Identify which cell holds the provided text, then report its [X, Y] central coordinate. 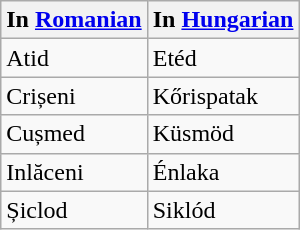
Énlaka [223, 172]
In Romanian [74, 20]
Kőrispatak [223, 96]
Șiclod [74, 210]
Inlăceni [74, 172]
In Hungarian [223, 20]
Atid [74, 58]
Siklód [223, 210]
Cușmed [74, 134]
Crișeni [74, 96]
Küsmöd [223, 134]
Etéd [223, 58]
